For the text-containing cell, return its midpoint in [X, Y] coordinate format. 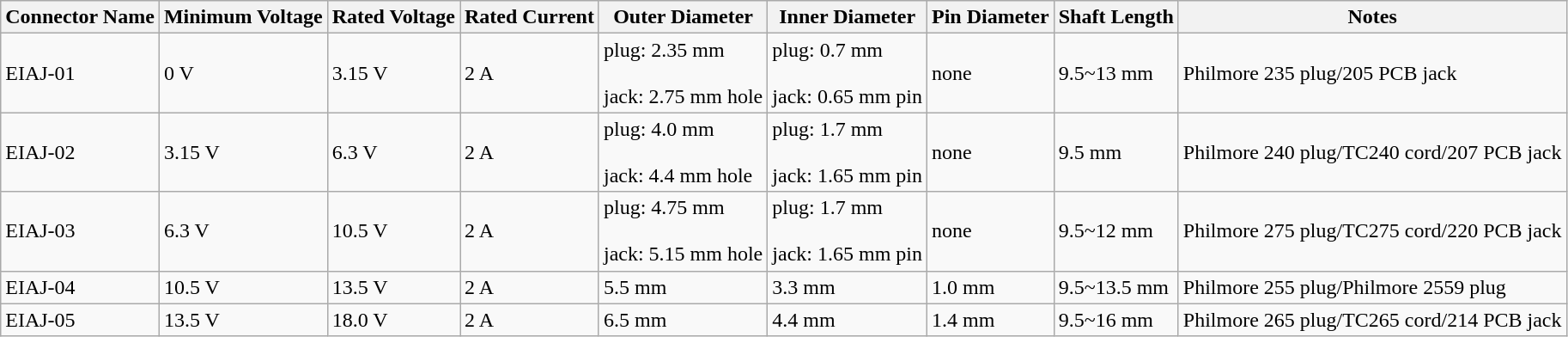
EIAJ-02 [81, 152]
0 V [243, 73]
EIAJ-04 [81, 287]
6.5 mm [683, 320]
EIAJ-01 [81, 73]
3.3 mm [848, 287]
plug: 2.35 mmjack: 2.75 mm hole [683, 73]
EIAJ-05 [81, 320]
9.5~16 mm [1116, 320]
Minimum Voltage [243, 17]
plug: 4.75 mmjack: 5.15 mm hole [683, 231]
plug: 4.0 mmjack: 4.4 mm hole [683, 152]
1.0 mm [991, 287]
Inner Diameter [848, 17]
Connector Name [81, 17]
9.5~13 mm [1116, 73]
Philmore 235 plug/205 PCB jack [1372, 73]
Pin Diameter [991, 17]
9.5 mm [1116, 152]
Outer Diameter [683, 17]
Rated Current [530, 17]
plug: 0.7 mmjack: 0.65 mm pin [848, 73]
Notes [1372, 17]
EIAJ-03 [81, 231]
4.4 mm [848, 320]
Rated Voltage [393, 17]
9.5~12 mm [1116, 231]
Philmore 255 plug/Philmore 2559 plug [1372, 287]
Philmore 275 plug/TC275 cord/220 PCB jack [1372, 231]
9.5~13.5 mm [1116, 287]
1.4 mm [991, 320]
Philmore 240 plug/TC240 cord/207 PCB jack [1372, 152]
Shaft Length [1116, 17]
5.5 mm [683, 287]
Philmore 265 plug/TC265 cord/214 PCB jack [1372, 320]
18.0 V [393, 320]
